Scan for the cell matching the given text and deliver its [x, y] coordinate at center. 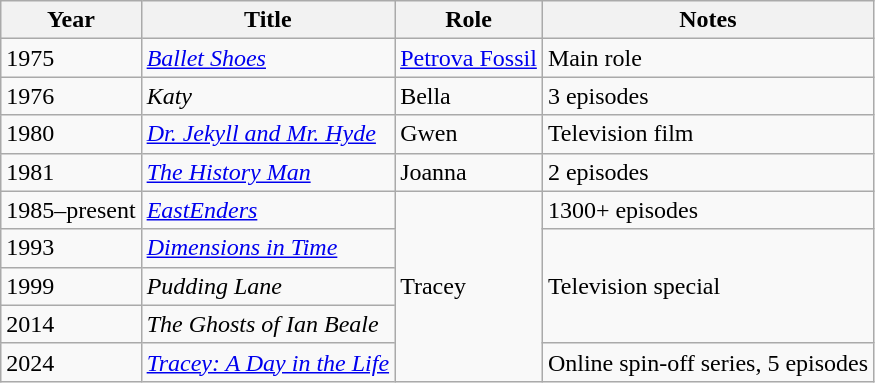
Dimensions in Time [268, 248]
Tracey [469, 286]
Notes [708, 20]
Joanna [469, 172]
Television special [708, 286]
Role [469, 20]
Tracey: A Day in the Life [268, 362]
Petrova Fossil [469, 58]
Television film [708, 134]
The History Man [268, 172]
Year [71, 20]
EastEnders [268, 210]
1976 [71, 96]
The Ghosts of Ian Beale [268, 324]
2014 [71, 324]
1300+ episodes [708, 210]
Dr. Jekyll and Mr. Hyde [268, 134]
Bella [469, 96]
2024 [71, 362]
1981 [71, 172]
Online spin-off series, 5 episodes [708, 362]
Gwen [469, 134]
1993 [71, 248]
1975 [71, 58]
3 episodes [708, 96]
Pudding Lane [268, 286]
Title [268, 20]
Ballet Shoes [268, 58]
Katy [268, 96]
Main role [708, 58]
1985–present [71, 210]
2 episodes [708, 172]
1999 [71, 286]
1980 [71, 134]
